Pinpoint the cell where the given text exists, returning its (x, y) midpoint coordinate. 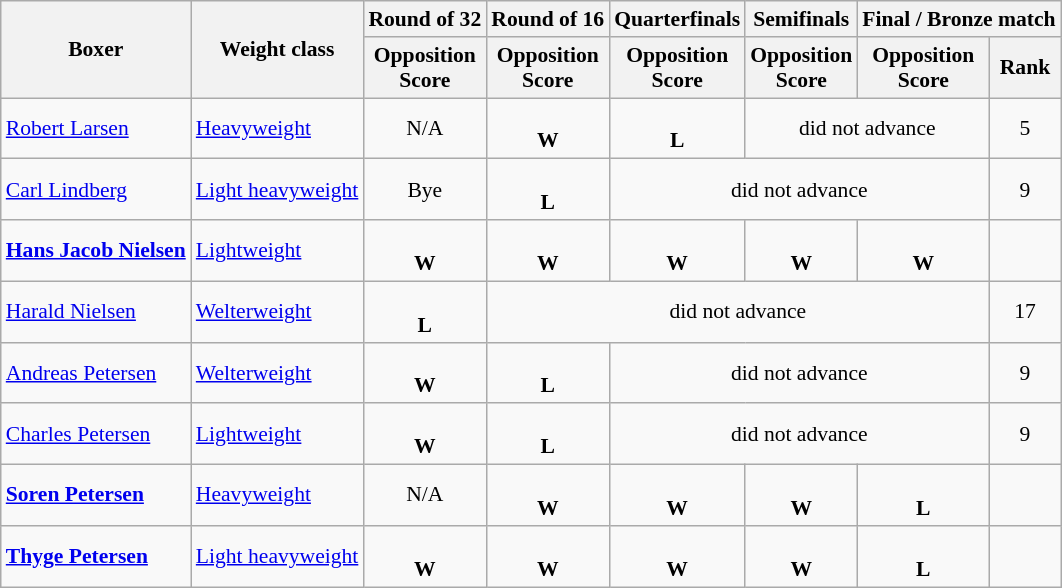
17 (1024, 312)
Round of 32 (424, 19)
Soren Petersen (96, 496)
Rank (1024, 68)
Charles Petersen (96, 434)
Harald Nielsen (96, 312)
Robert Larsen (96, 128)
Weight class (278, 50)
Semifinals (801, 19)
Round of 16 (548, 19)
Quarterfinals (677, 19)
Carl Lindberg (96, 190)
5 (1024, 128)
Andreas Petersen (96, 372)
Hans Jacob Nielsen (96, 250)
Boxer (96, 50)
Thyge Petersen (96, 556)
Bye (424, 190)
Final / Bronze match (958, 19)
